Search for the cell housing the specified text and yield its (X, Y) center coordinate. 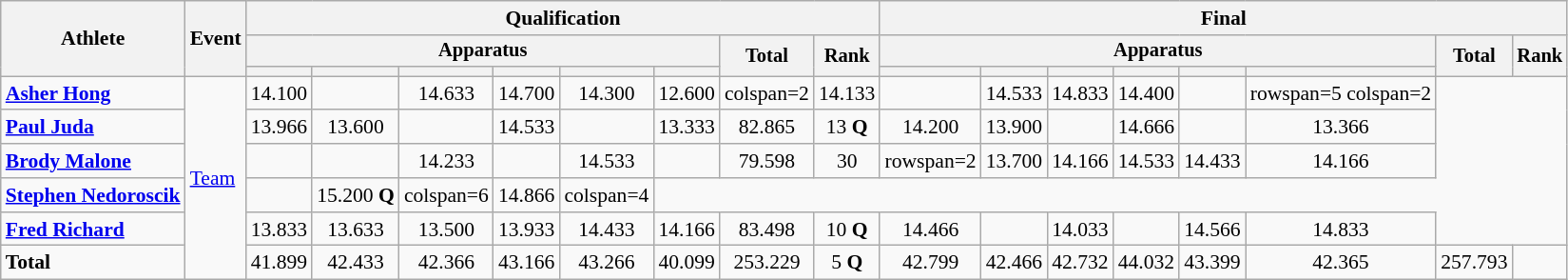
Final (1223, 18)
Team (216, 178)
Asher Hong (93, 93)
Stephen Nedoroscik (93, 195)
42.366 (447, 263)
colspan=4 (607, 195)
13.933 (527, 230)
colspan=6 (447, 195)
13.600 (356, 128)
82.865 (766, 128)
14.566 (1211, 230)
14.666 (1147, 128)
13.900 (1014, 128)
13.633 (356, 230)
Fred Richard (93, 230)
14.300 (607, 93)
14.400 (1147, 93)
Qualification (563, 18)
42.799 (930, 263)
13.333 (687, 128)
10 Q (846, 230)
12.600 (687, 93)
13.366 (1341, 128)
Athlete (93, 38)
14.133 (846, 93)
44.032 (1147, 263)
43.266 (607, 263)
42.732 (1080, 263)
14.866 (527, 195)
14.700 (527, 93)
rowspan=5 colspan=2 (1341, 93)
13.833 (280, 230)
15.200 Q (356, 195)
13.700 (1014, 161)
13 Q (846, 128)
13.500 (447, 230)
42.365 (1341, 263)
257.793 (1474, 263)
rowspan=2 (930, 161)
43.399 (1211, 263)
14.233 (447, 161)
5 Q (846, 263)
79.598 (766, 161)
14.100 (280, 93)
Paul Juda (93, 128)
42.466 (1014, 263)
14.633 (447, 93)
14.200 (930, 128)
41.899 (280, 263)
Event (216, 38)
Brody Malone (93, 161)
83.498 (766, 230)
43.166 (527, 263)
14.466 (930, 230)
30 (846, 161)
13.966 (280, 128)
14.033 (1080, 230)
253.229 (766, 263)
40.099 (687, 263)
42.433 (356, 263)
colspan=2 (766, 93)
